Capture the cell that displays the provided text and extract its (X, Y) central coordinate. 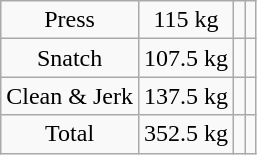
107.5 kg (186, 58)
Clean & Jerk (70, 96)
Total (70, 134)
137.5 kg (186, 96)
115 kg (186, 20)
352.5 kg (186, 134)
Press (70, 20)
Snatch (70, 58)
